Capture the cell that displays the provided text and extract its (x, y) central coordinate. 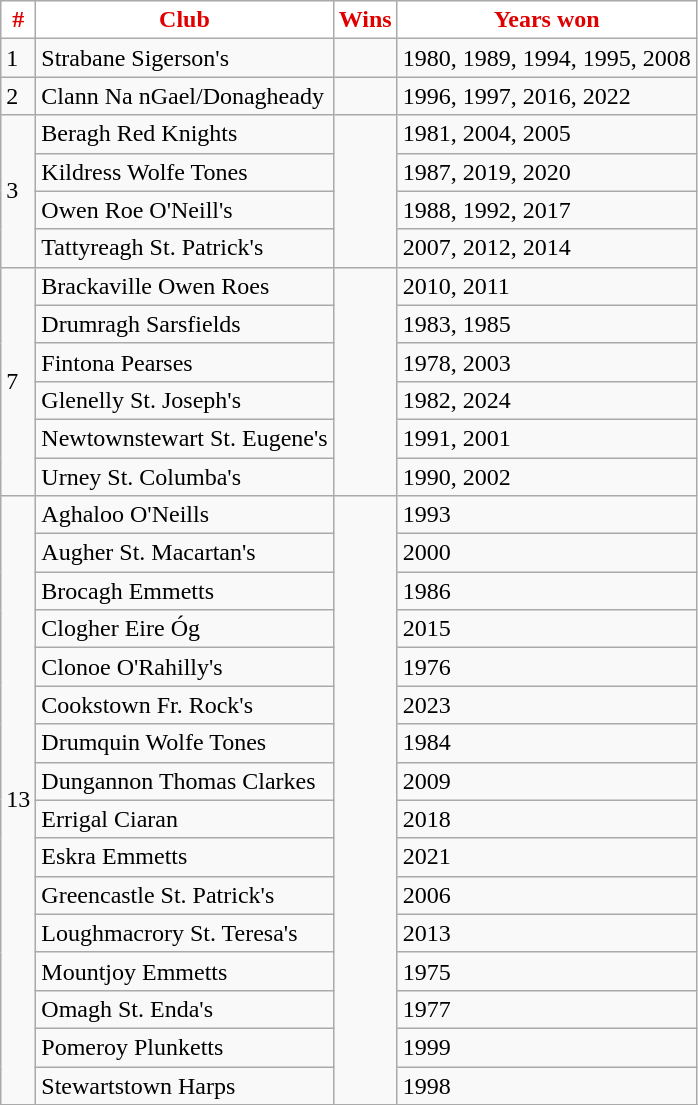
2013 (546, 933)
1980, 1989, 1994, 1995, 2008 (546, 58)
Owen Roe O'Neill's (184, 210)
2010, 2011 (546, 286)
1998 (546, 1085)
Wins (365, 20)
Errigal Ciaran (184, 819)
Stewartstown Harps (184, 1085)
Clogher Eire Óg (184, 629)
Strabane Sigerson's (184, 58)
1976 (546, 667)
Tattyreagh St. Patrick's (184, 248)
1975 (546, 971)
2007, 2012, 2014 (546, 248)
Augher St. Macartan's (184, 553)
1986 (546, 591)
7 (18, 381)
Brocagh Emmetts (184, 591)
1983, 1985 (546, 324)
Clann Na nGael/Donagheady (184, 96)
Clonoe O'Rahilly's (184, 667)
Aghaloo O'Neills (184, 515)
Brackaville Owen Roes (184, 286)
1993 (546, 515)
Cookstown Fr. Rock's (184, 705)
1991, 2001 (546, 438)
1987, 2019, 2020 (546, 172)
2023 (546, 705)
1988, 1992, 2017 (546, 210)
Kildress Wolfe Tones (184, 172)
1984 (546, 743)
2000 (546, 553)
1990, 2002 (546, 477)
1996, 1997, 2016, 2022 (546, 96)
# (18, 20)
Dungannon Thomas Clarkes (184, 781)
Drumquin Wolfe Tones (184, 743)
1 (18, 58)
1999 (546, 1047)
Club (184, 20)
Drumragh Sarsfields (184, 324)
Greencastle St. Patrick's (184, 895)
1978, 2003 (546, 362)
Years won (546, 20)
Eskra Emmetts (184, 857)
2021 (546, 857)
Beragh Red Knights (184, 134)
Newtownstewart St. Eugene's (184, 438)
2 (18, 96)
Urney St. Columba's (184, 477)
1977 (546, 1009)
1981, 2004, 2005 (546, 134)
Loughmacrory St. Teresa's (184, 933)
2015 (546, 629)
2018 (546, 819)
Mountjoy Emmetts (184, 971)
2009 (546, 781)
2006 (546, 895)
1982, 2024 (546, 400)
Omagh St. Enda's (184, 1009)
13 (18, 800)
Pomeroy Plunketts (184, 1047)
Glenelly St. Joseph's (184, 400)
3 (18, 191)
Fintona Pearses (184, 362)
